Return (X, Y) of the center of cell containing provided text 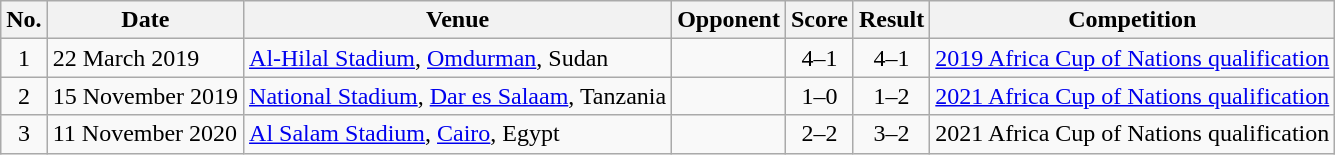
1–0 (819, 96)
3 (24, 134)
Result (891, 20)
2019 Africa Cup of Nations qualification (1132, 58)
Competition (1132, 20)
2–2 (819, 134)
22 March 2019 (145, 58)
Al-Hilal Stadium, Omdurman, Sudan (458, 58)
Score (819, 20)
1–2 (891, 96)
3–2 (891, 134)
15 November 2019 (145, 96)
2 (24, 96)
1 (24, 58)
11 November 2020 (145, 134)
Venue (458, 20)
Opponent (729, 20)
Al Salam Stadium, Cairo, Egypt (458, 134)
Date (145, 20)
No. (24, 20)
National Stadium, Dar es Salaam, Tanzania (458, 96)
